For the text-containing cell, return its midpoint in (X, Y) coordinate format. 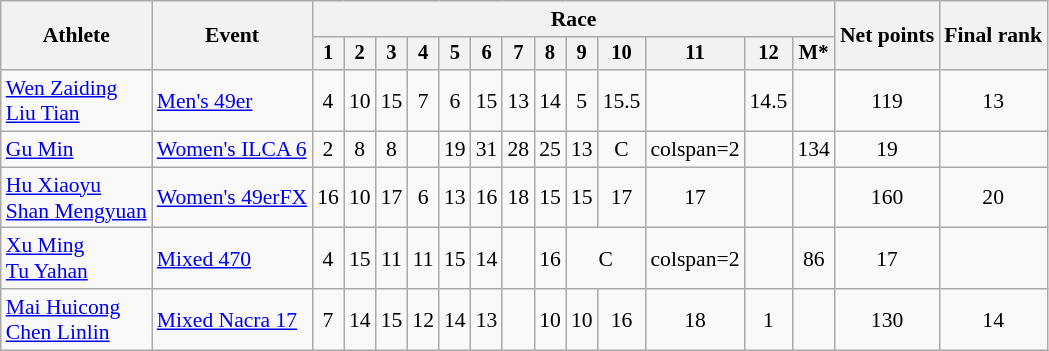
134 (814, 150)
31 (487, 150)
160 (887, 198)
Xu MingTu Yahan (76, 258)
Race (574, 19)
Mixed 470 (232, 258)
Mixed Nacra 17 (232, 320)
Women's ILCA 6 (232, 150)
Final rank (993, 36)
Event (232, 36)
28 (518, 150)
86 (814, 258)
130 (887, 320)
Men's 49er (232, 100)
14.5 (769, 100)
15.5 (622, 100)
M* (814, 54)
Net points (887, 36)
Athlete (76, 36)
Wen ZaidingLiu Tian (76, 100)
3 (392, 54)
25 (550, 150)
9 (582, 54)
20 (993, 198)
119 (887, 100)
Gu Min (76, 150)
Women's 49erFX (232, 198)
Mai HuicongChen Linlin (76, 320)
Hu XiaoyuShan Mengyuan (76, 198)
